Identify which cell holds the provided text, then report its [x, y] central coordinate. 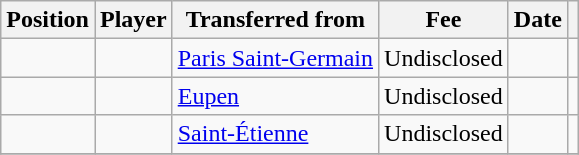
Player [133, 20]
Position [48, 20]
Fee [444, 20]
Saint-Étienne [275, 134]
Transferred from [275, 20]
Eupen [275, 96]
Date [538, 20]
Paris Saint-Germain [275, 58]
